Locate the cell with the specified text and output its [X, Y] center coordinate. 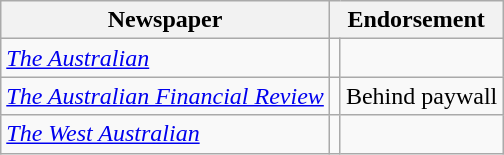
Endorsement [416, 20]
Behind paywall [421, 96]
The Australian Financial Review [166, 96]
The Australian [166, 58]
Newspaper [166, 20]
The West Australian [166, 134]
